Output the [x, y] coordinate of the center of the cell containing the given text.  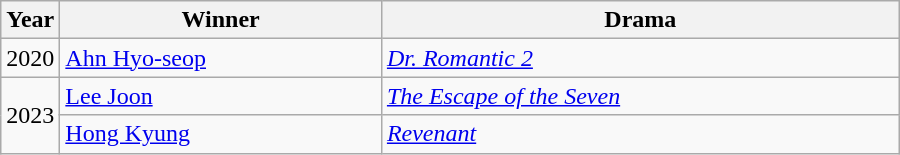
Year [30, 20]
The Escape of the Seven [640, 96]
Revenant [640, 134]
Winner [221, 20]
Dr. Romantic 2 [640, 58]
Hong Kyung [221, 134]
Lee Joon [221, 96]
2023 [30, 115]
2020 [30, 58]
Ahn Hyo-seop [221, 58]
Drama [640, 20]
